Return [X, Y] of the center of cell containing provided text 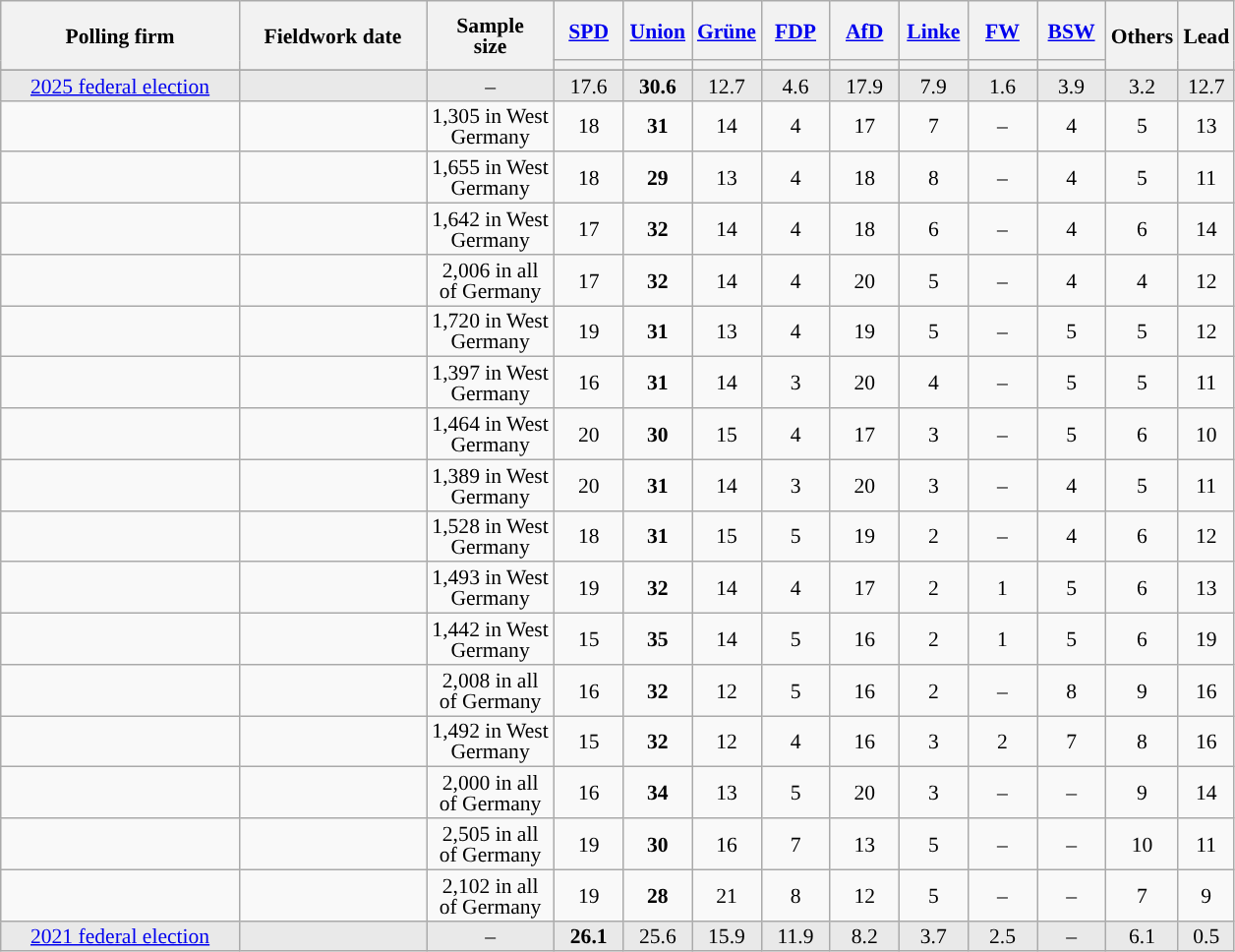
SPD [589, 30]
2.5 [1002, 936]
Lead [1206, 35]
3.2 [1143, 85]
17.9 [864, 85]
15.9 [727, 936]
29 [658, 178]
BSW [1071, 30]
Polling firm [120, 35]
1,305 in West Germany [491, 126]
1,642 in West Germany [491, 229]
2,008 in all of Germany [491, 690]
3.9 [1071, 85]
35 [658, 639]
Fieldwork date [332, 35]
30.6 [658, 85]
Union [658, 30]
1,397 in West Germany [491, 383]
1,464 in West Germany [491, 434]
2,505 in all of Germany [491, 844]
FDP [795, 30]
Samplesize [491, 35]
3.7 [933, 936]
1.6 [1002, 85]
Linke [933, 30]
21 [727, 895]
17.6 [589, 85]
0.5 [1206, 936]
Grüne [727, 30]
AfD [864, 30]
1,655 in West Germany [491, 178]
2025 federal election [120, 85]
2,006 in all of Germany [491, 280]
4.6 [795, 85]
26.1 [589, 936]
11.9 [795, 936]
2,000 in all of Germany [491, 793]
2021 federal election [120, 936]
1,528 in West Germany [491, 536]
34 [658, 793]
8.2 [864, 936]
7.9 [933, 85]
6.1 [1143, 936]
Others [1143, 35]
2,102 in all of Germany [491, 895]
1,442 in West Germany [491, 639]
1,389 in West Germany [491, 485]
28 [658, 895]
1,492 in West Germany [491, 742]
FW [1002, 30]
25.6 [658, 936]
1,493 in West Germany [491, 588]
1,720 in West Germany [491, 331]
